Pinpoint the cell where the given text exists, returning its [X, Y] midpoint coordinate. 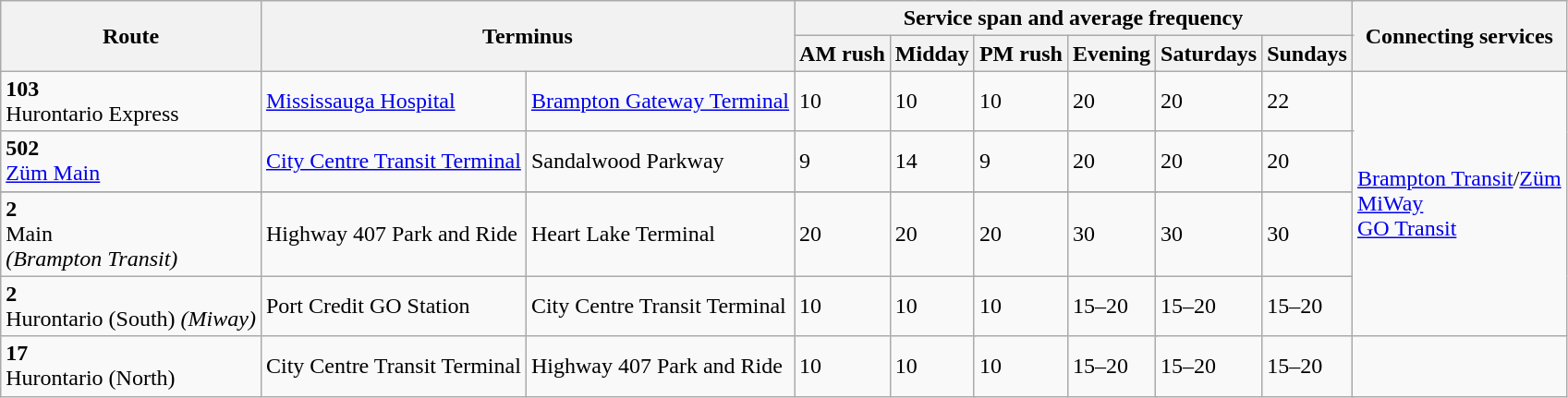
Port Credit GO Station [394, 307]
PM rush [1020, 54]
Saturdays [1209, 54]
Evening [1111, 54]
Brampton Gateway Terminal [660, 102]
17Hurontario (North) [131, 366]
Sundays [1307, 54]
Mississauga Hospital [394, 102]
Brampton Transit/ZümMiWayGO Transit [1459, 203]
Terminus [527, 36]
2Main (Brampton Transit) [131, 234]
Midday [931, 54]
22 [1307, 102]
Heart Lake Terminal [660, 234]
2Hurontario (South) (Miway) [131, 307]
Service span and average frequency [1074, 18]
Route [131, 36]
Sandalwood Parkway [660, 161]
502Züm Main [131, 161]
Connecting services [1459, 36]
AM rush [843, 54]
103Hurontario Express [131, 102]
14 [931, 161]
